From the cell containing the given text, extract its center point as (x, y) coordinate. 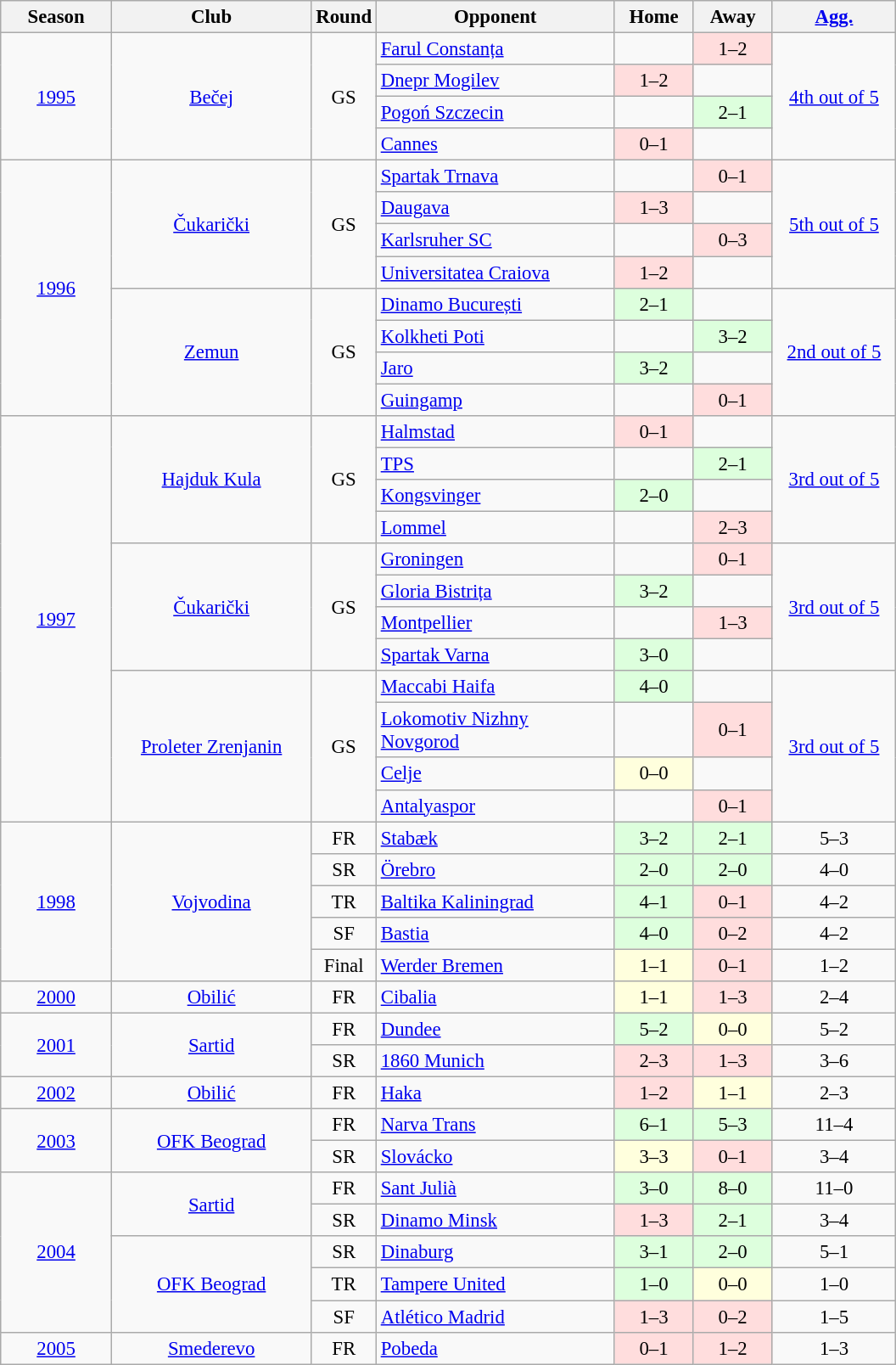
Groningen (496, 559)
Kolkheti Poti (496, 336)
Tampere United (496, 1284)
Spartak Varna (496, 655)
Club (211, 17)
Vojvodina (211, 902)
Halmstad (496, 432)
4–1 (653, 902)
Universitatea Craiova (496, 272)
Spartak Trnava (496, 177)
2003 (56, 1141)
Proleter Zrenjanin (211, 745)
2nd out of 5 (834, 351)
Lommel (496, 527)
Jaro (496, 368)
Haka (496, 1093)
1998 (56, 902)
Montpellier (496, 623)
Antalyaspor (496, 806)
11–4 (834, 1125)
Hajduk Kula (211, 480)
2005 (56, 1348)
3–3 (653, 1157)
Celje (496, 774)
Werder Bremen (496, 965)
5–1 (834, 1252)
Smederevo (211, 1348)
Kongsvinger (496, 496)
1860 Munich (496, 1061)
Sant Julià (496, 1188)
Örebro (496, 869)
11–0 (834, 1188)
Pobeda (496, 1348)
Guingamp (496, 400)
Dundee (496, 1029)
3–6 (834, 1061)
2001 (56, 1044)
Zemun (211, 351)
8–0 (733, 1188)
Cibalia (496, 997)
Narva Trans (496, 1125)
Round (344, 17)
Away (733, 17)
5th out of 5 (834, 224)
3–1 (653, 1252)
2004 (56, 1252)
Slovácko (496, 1157)
Maccabi Haifa (496, 687)
TPS (496, 463)
Home (653, 17)
1997 (56, 619)
Farul Constanța (496, 49)
Dinamo București (496, 304)
2–4 (834, 997)
Lokomotiv Nizhny Novgorod (496, 730)
Final (344, 965)
2002 (56, 1093)
2000 (56, 997)
Karlsruher SC (496, 240)
Agg. (834, 17)
Dnepr Mogilev (496, 81)
1995 (56, 97)
4th out of 5 (834, 97)
Cannes (496, 144)
Bečej (211, 97)
Dinamo Minsk (496, 1221)
Season (56, 17)
1996 (56, 289)
Gloria Bistrița (496, 592)
Opponent (496, 17)
Atlético Madrid (496, 1317)
Pogoń Szczecin (496, 113)
Stabæk (496, 838)
0–3 (733, 240)
Dinaburg (496, 1252)
Daugava (496, 208)
6–1 (653, 1125)
Bastia (496, 934)
1–5 (834, 1317)
Baltika Kaliningrad (496, 902)
